Search for the cell housing the specified text and yield its [X, Y] center coordinate. 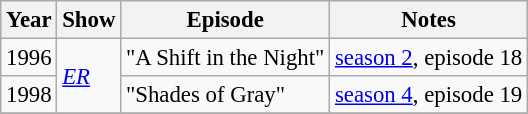
"Shades of Gray" [226, 95]
1996 [29, 58]
ER [89, 76]
season 2, episode 18 [429, 58]
Episode [226, 20]
1998 [29, 95]
"A Shift in the Night" [226, 58]
Show [89, 20]
Year [29, 20]
season 4, episode 19 [429, 95]
Notes [429, 20]
